Output the [X, Y] coordinate of the center of the cell containing the given text.  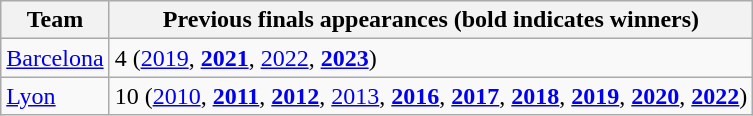
4 (2019, 2021, 2022, 2023) [431, 58]
Team [55, 20]
Previous finals appearances (bold indicates winners) [431, 20]
Lyon [55, 96]
Barcelona [55, 58]
10 (2010, 2011, 2012, 2013, 2016, 2017, 2018, 2019, 2020, 2022) [431, 96]
